Find where the given text appears and provide that cell's center as [x, y] coordinate. 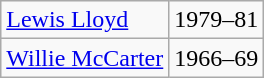
1979–81 [216, 20]
Lewis Lloyd [85, 20]
1966–69 [216, 58]
Willie McCarter [85, 58]
